Locate the cell with the specified text and output its (X, Y) center coordinate. 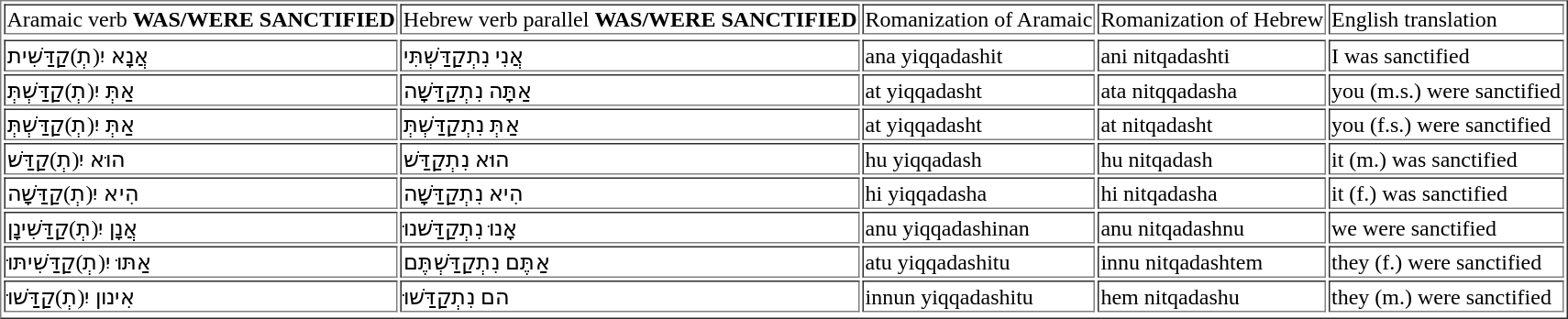
hi yiqqadasha (978, 193)
anu nitqadashnu (1212, 227)
הם נִתְקַדַּשׁוּ (631, 296)
hi nitqadasha (1212, 193)
Romanization of Aramaic (978, 18)
אֲנָן יִ(תְ)קַדַּשִׁינָן (200, 227)
Aramaic verb WAS/WERE SANCTIFIED (200, 18)
at nitqadasht (1212, 124)
אַתֶּם נִתְקַדַּשְׁתֶּם (631, 261)
hu nitqadash (1212, 159)
it (f.) was sanctified (1446, 193)
הוּא יִ(תְ)קַדַּשׁ (200, 159)
אַתָּה נִתְקַדַּשָׁה (631, 90)
ana yiqqadashit (978, 56)
it (m.) was sanctified (1446, 159)
אֲנָא יִ(תְ)קַדַּשִׁית (200, 56)
innu nitqadashtem (1212, 261)
הוּא נִתְקַדַּשׁ (631, 159)
I was sanctified (1446, 56)
אַתּוּ יִ(תְ)קַדַּשִׁיתּוּ (200, 261)
Romanization of Hebrew (1212, 18)
we were sanctified (1446, 227)
אָנוּ נִתְקַדַּשׁנוּ (631, 227)
atu yiqqadashitu (978, 261)
הִיא נִתְקַדַּשָׁה (631, 193)
hem nitqadashu (1212, 296)
hu yiqqadash (978, 159)
Hebrew verb parallel WAS/WERE SANCTIFIED (631, 18)
אַתְּ נִתְקַדַּשְׁתְּ (631, 124)
you (f.s.) were sanctified (1446, 124)
you (m.s.) were sanctified (1446, 90)
they (f.) were sanctified (1446, 261)
they (m.) were sanctified (1446, 296)
innun yiqqadashitu (978, 296)
ata nitqqadasha (1212, 90)
אֲנִי נִתְקַדַּשְׁתִּי (631, 56)
English translation (1446, 18)
אִינון יִ(תְ)קַדַּשׁוּ (200, 296)
הִיא יִ(תְ)קַדַּשָׁה (200, 193)
anu yiqqadashinan (978, 227)
ani nitqadashti (1212, 56)
